Pinpoint the cell where the given text exists, returning its (x, y) midpoint coordinate. 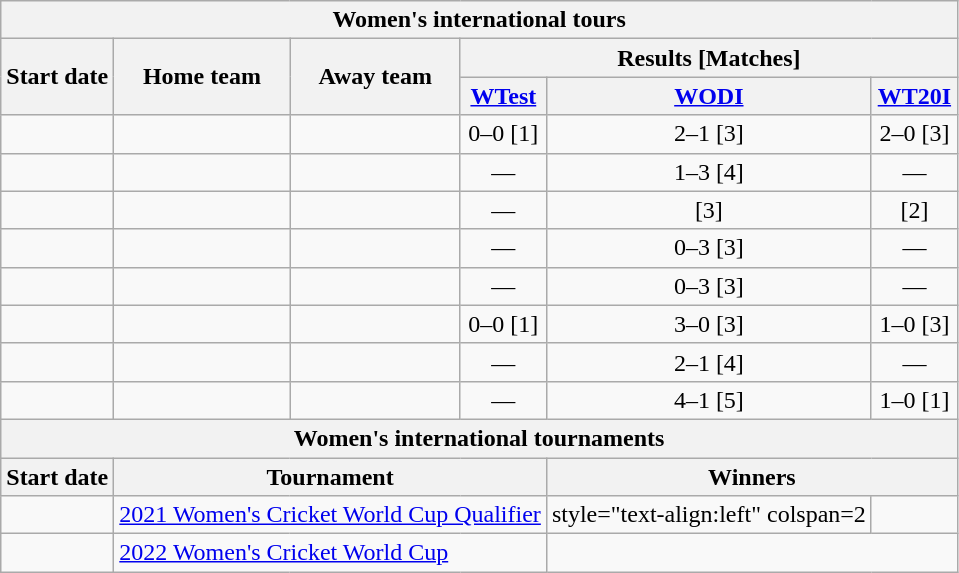
2–0 [3] (914, 134)
1–0 [1] (914, 400)
WT20I (914, 96)
Results [Matches] (708, 58)
WTest (503, 96)
Away team (375, 77)
1–3 [4] (708, 172)
style="text-align:left" colspan=2 (708, 515)
WODI (708, 96)
Women's international tournaments (480, 438)
[3] (708, 210)
4–1 [5] (708, 400)
3–0 [3] (708, 324)
2–1 [4] (708, 362)
[2] (914, 210)
2021 Women's Cricket World Cup Qualifier (330, 515)
2–1 [3] (708, 134)
Winners (752, 477)
1–0 [3] (914, 324)
Home team (202, 77)
Tournament (330, 477)
Women's international tours (480, 20)
2022 Women's Cricket World Cup (330, 553)
